Return (X, Y) of the center of cell containing provided text 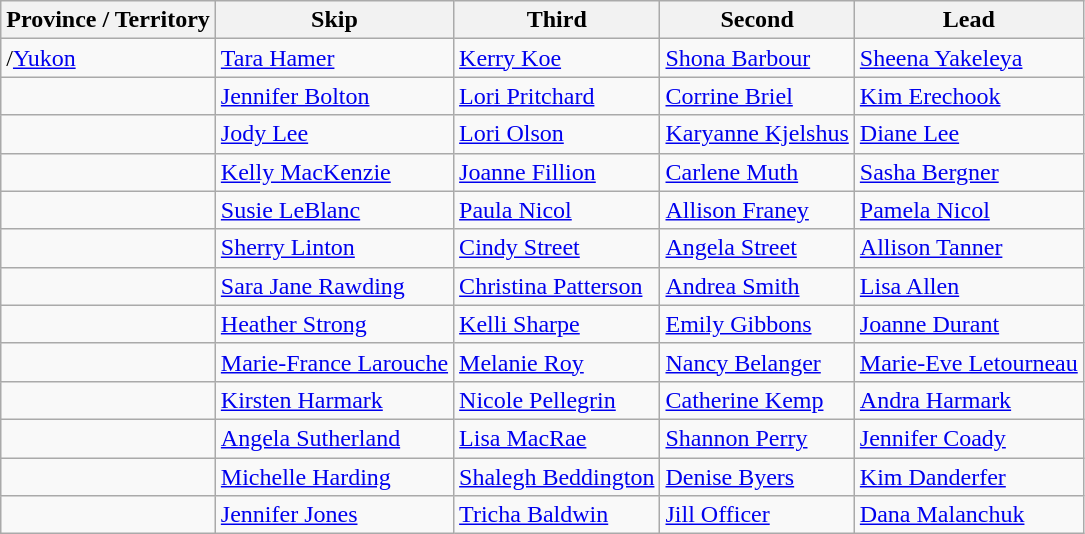
Tara Hamer (334, 58)
Karyanne Kjelshus (757, 134)
Denise Byers (757, 477)
Kelly MacKenzie (334, 172)
Province / Territory (108, 20)
Paula Nicol (557, 210)
Jennifer Coady (968, 438)
Susie LeBlanc (334, 210)
Lisa Allen (968, 286)
Melanie Roy (557, 362)
Kerry Koe (557, 58)
Jody Lee (334, 134)
Kim Danderfer (968, 477)
Nancy Belanger (757, 362)
Michelle Harding (334, 477)
Nicole Pellegrin (557, 400)
Joanne Fillion (557, 172)
Christina Patterson (557, 286)
Pamela Nicol (968, 210)
Catherine Kemp (757, 400)
Jennifer Jones (334, 515)
Joanne Durant (968, 324)
Lori Olson (557, 134)
Andrea Smith (757, 286)
Sherry Linton (334, 248)
Lisa MacRae (557, 438)
Emily Gibbons (757, 324)
Heather Strong (334, 324)
Allison Franey (757, 210)
Third (557, 20)
Second (757, 20)
Sheena Yakeleya (968, 58)
Allison Tanner (968, 248)
Angela Sutherland (334, 438)
Sasha Bergner (968, 172)
Kirsten Harmark (334, 400)
Lori Pritchard (557, 96)
Jennifer Bolton (334, 96)
Angela Street (757, 248)
Sara Jane Rawding (334, 286)
Jill Officer (757, 515)
Kelli Sharpe (557, 324)
Tricha Baldwin (557, 515)
Lead (968, 20)
Andra Harmark (968, 400)
Carlene Muth (757, 172)
Shannon Perry (757, 438)
Shalegh Beddington (557, 477)
Shona Barbour (757, 58)
Corrine Briel (757, 96)
Marie-France Larouche (334, 362)
Diane Lee (968, 134)
Dana Malanchuk (968, 515)
/Yukon (108, 58)
Cindy Street (557, 248)
Skip (334, 20)
Kim Erechook (968, 96)
Marie-Eve Letourneau (968, 362)
